Output the (X, Y) coordinate of the center of the cell containing the given text.  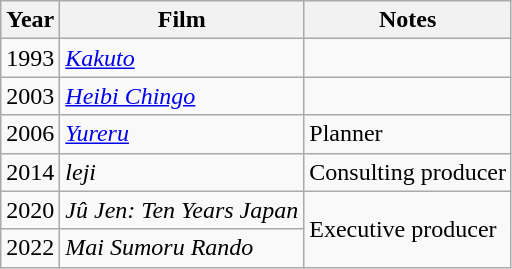
2020 (30, 210)
Heibi Chingo (182, 96)
Yureru (182, 134)
2006 (30, 134)
Year (30, 20)
Mai Sumoru Rando (182, 248)
1993 (30, 58)
Film (182, 20)
Consulting producer (408, 172)
2022 (30, 248)
Kakuto (182, 58)
Executive producer (408, 229)
2014 (30, 172)
Jû Jen: Ten Years Japan (182, 210)
Planner (408, 134)
leji (182, 172)
Notes (408, 20)
2003 (30, 96)
